Detect which cell encompasses the target text, then output its (x, y) center coordinate. 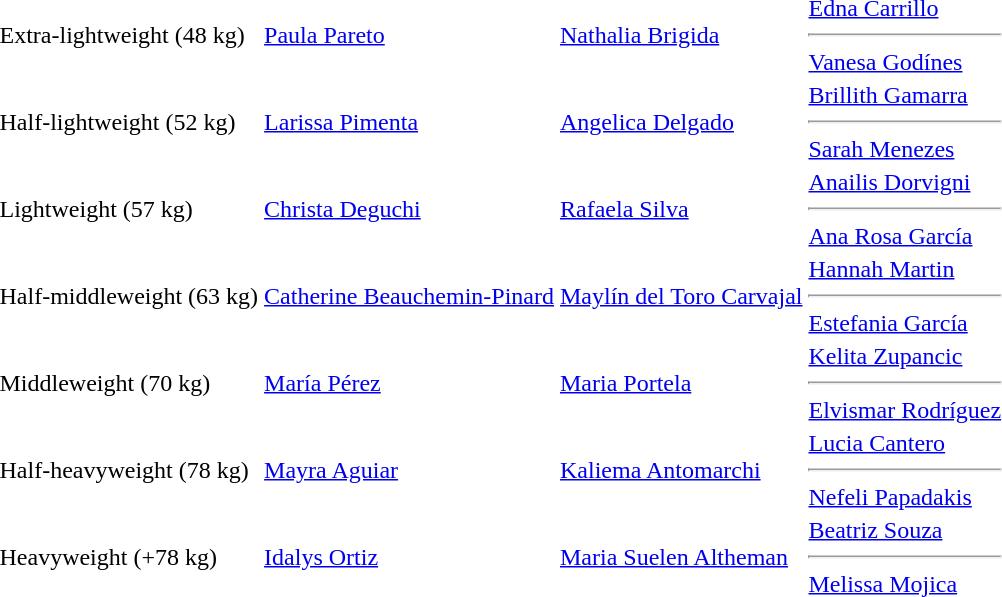
Larissa Pimenta (410, 122)
Angelica Delgado (682, 122)
Rafaela Silva (682, 209)
Kaliema Antomarchi (682, 470)
Mayra Aguiar (410, 470)
María Pérez (410, 383)
Maria Portela (682, 383)
Maylín del Toro Carvajal (682, 296)
Catherine Beauchemin-Pinard (410, 296)
Christa Deguchi (410, 209)
